Return the (X, Y) coordinate for the center point of the cell that contains the specified text.  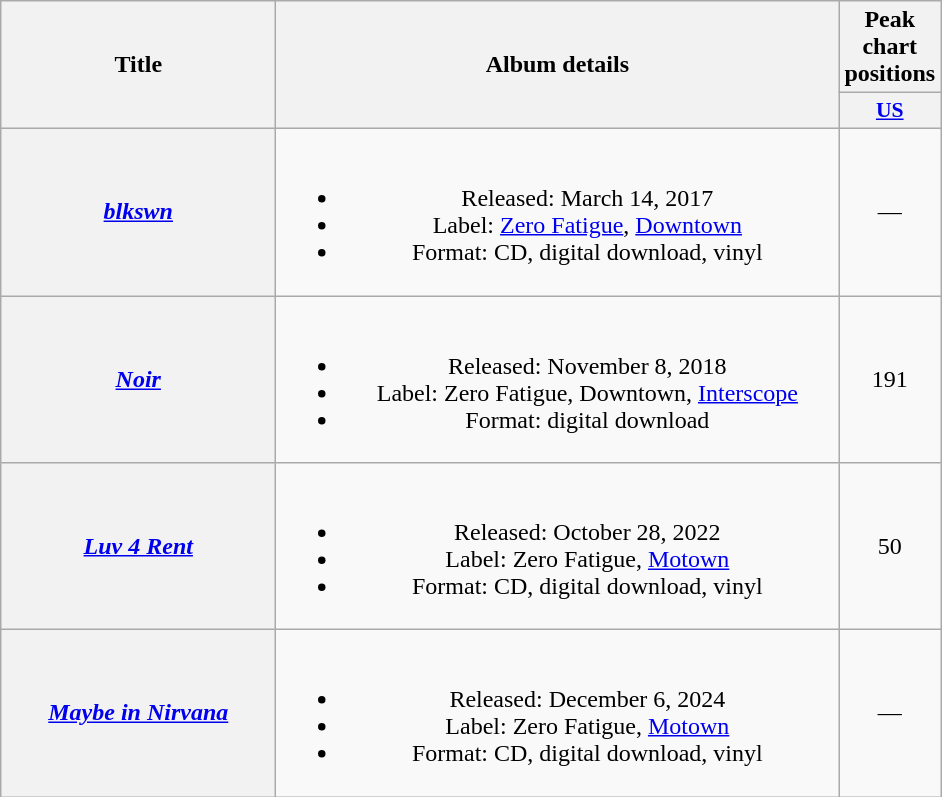
Peak chart positions (890, 47)
Album details (558, 65)
Title (138, 65)
50 (890, 546)
Luv 4 Rent (138, 546)
Released: November 8, 2018Label: Zero Fatigue, Downtown, InterscopeFormat: digital download (558, 380)
Released: March 14, 2017Label: Zero Fatigue, DowntownFormat: CD, digital download, vinyl (558, 212)
191 (890, 380)
Released: October 28, 2022Label: Zero Fatigue, MotownFormat: CD, digital download, vinyl (558, 546)
Noir (138, 380)
blkswn (138, 212)
Maybe in Nirvana (138, 714)
US (890, 111)
Released: December 6, 2024Label: Zero Fatigue, MotownFormat: CD, digital download, vinyl (558, 714)
